Return (X, Y) of the center of cell containing provided text 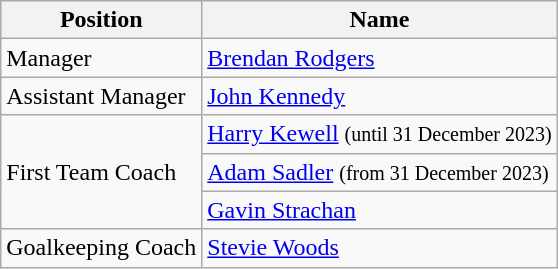
Goalkeeping Coach (102, 248)
Brendan Rodgers (380, 58)
Harry Kewell (until 31 December 2023) (380, 134)
Assistant Manager (102, 96)
Gavin Strachan (380, 210)
Manager (102, 58)
Name (380, 20)
John Kennedy (380, 96)
Stevie Woods (380, 248)
Position (102, 20)
First Team Coach (102, 172)
Adam Sadler (from 31 December 2023) (380, 172)
